Find where the given text appears and provide that cell's center as (X, Y) coordinate. 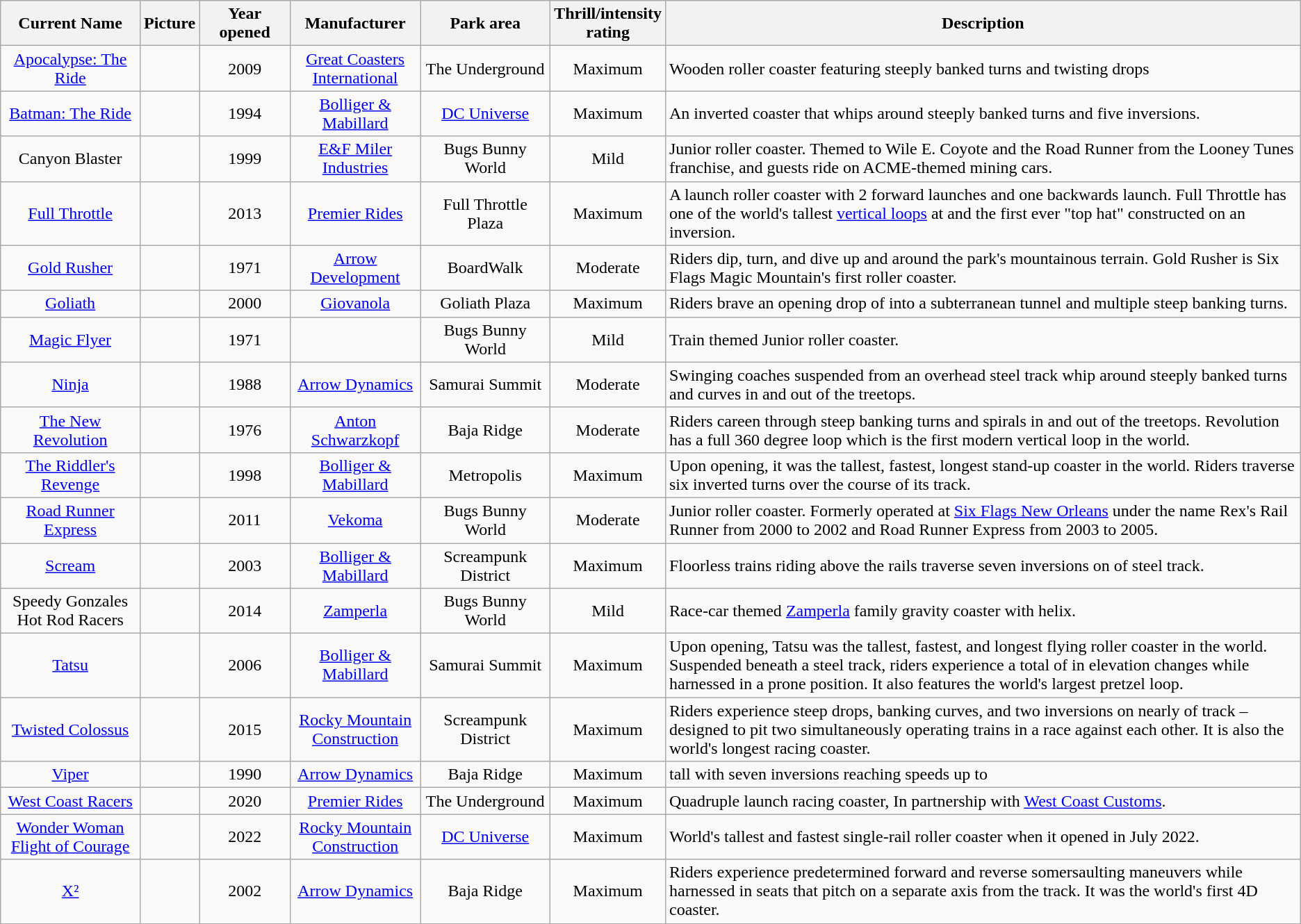
BoardWalk (485, 268)
2000 (245, 304)
Wooden roller coaster featuring steeply banked turns and twisting drops (983, 68)
Gold Rusher (71, 268)
Thrill/intensity rating (608, 24)
Apocalypse: The Ride (71, 68)
Upon opening, it was the tallest, fastest, longest stand-up coaster in the world. Riders traverse six inverted turns over the course of its track. (983, 475)
Canyon Blaster (71, 158)
2006 (245, 666)
West Coast Racers (71, 801)
1976 (245, 429)
An inverted coaster that whips around steeply banked turns and five inversions. (983, 114)
Quadruple launch racing coaster, In partnership with West Coast Customs. (983, 801)
Riders dip, turn, and dive up and around the park's mountainous terrain. Gold Rusher is Six Flags Magic Mountain's first roller coaster. (983, 268)
Description (983, 24)
1999 (245, 158)
Tatsu (71, 666)
2011 (245, 520)
Train themed Junior roller coaster. (983, 339)
Riders brave an opening drop of into a subterranean tunnel and multiple steep banking turns. (983, 304)
Magic Flyer (71, 339)
2009 (245, 68)
tall with seven inversions reaching speeds up to (983, 775)
The New Revolution (71, 429)
Park area (485, 24)
Zamperla (356, 611)
2014 (245, 611)
Batman: The Ride (71, 114)
1998 (245, 475)
Swinging coaches suspended from an overhead steel track whip around steeply banked turns and curves in and out of the treetops. (983, 385)
Speedy Gonzales Hot Rod Racers (71, 611)
Twisted Colossus (71, 729)
Full Throttle (71, 213)
Vekoma (356, 520)
Year opened (245, 24)
2015 (245, 729)
Goliath Plaza (485, 304)
Wonder Woman Flight of Courage (71, 836)
2002 (245, 891)
Anton Schwarzkopf (356, 429)
1990 (245, 775)
Great Coasters International (356, 68)
Giovanola (356, 304)
X² (71, 891)
Metropolis (485, 475)
Full Throttle Plaza (485, 213)
Ninja (71, 385)
Picture (170, 24)
2003 (245, 566)
Current Name (71, 24)
2022 (245, 836)
Race-car themed Zamperla family gravity coaster with helix. (983, 611)
E&F Miler Industries (356, 158)
1988 (245, 385)
Road Runner Express (71, 520)
Floorless trains riding above the rails traverse seven inversions on of steel track. (983, 566)
Goliath (71, 304)
World's tallest and fastest single-rail roller coaster when it opened in July 2022. (983, 836)
2013 (245, 213)
2020 (245, 801)
1994 (245, 114)
Junior roller coaster. Themed to Wile E. Coyote and the Road Runner from the Looney Tunes franchise, and guests ride on ACME-themed mining cars. (983, 158)
Scream (71, 566)
The Riddler's Revenge (71, 475)
Viper (71, 775)
Arrow Development (356, 268)
Manufacturer (356, 24)
